Scan for the cell matching the given text and deliver its [x, y] coordinate at center. 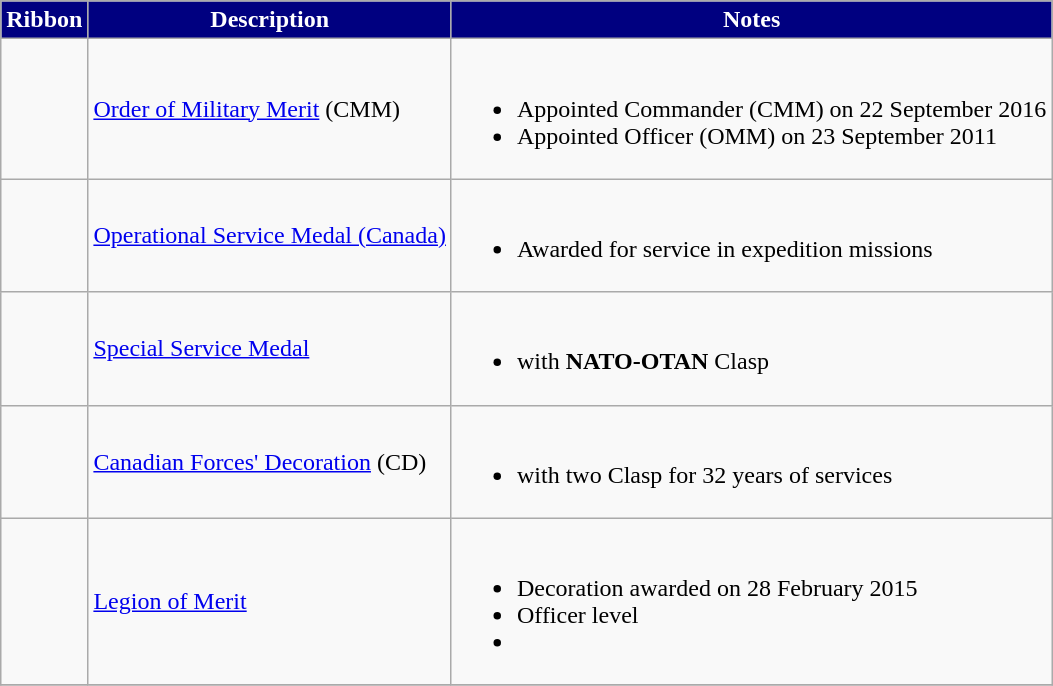
Awarded for service in expedition missions [751, 236]
with NATO-OTAN Clasp [751, 348]
Canadian Forces' Decoration (CD) [270, 462]
Description [270, 20]
Decoration awarded on 28 February 2015Officer level [751, 602]
Appointed Commander (CMM) on 22 September 2016Appointed Officer (OMM) on 23 September 2011 [751, 109]
Operational Service Medal (Canada) [270, 236]
Order of Military Merit (CMM) [270, 109]
Legion of Merit [270, 602]
Notes [751, 20]
with two Clasp for 32 years of services [751, 462]
Special Service Medal [270, 348]
Ribbon [44, 20]
